Pinpoint the cell where the given text exists, returning its (X, Y) midpoint coordinate. 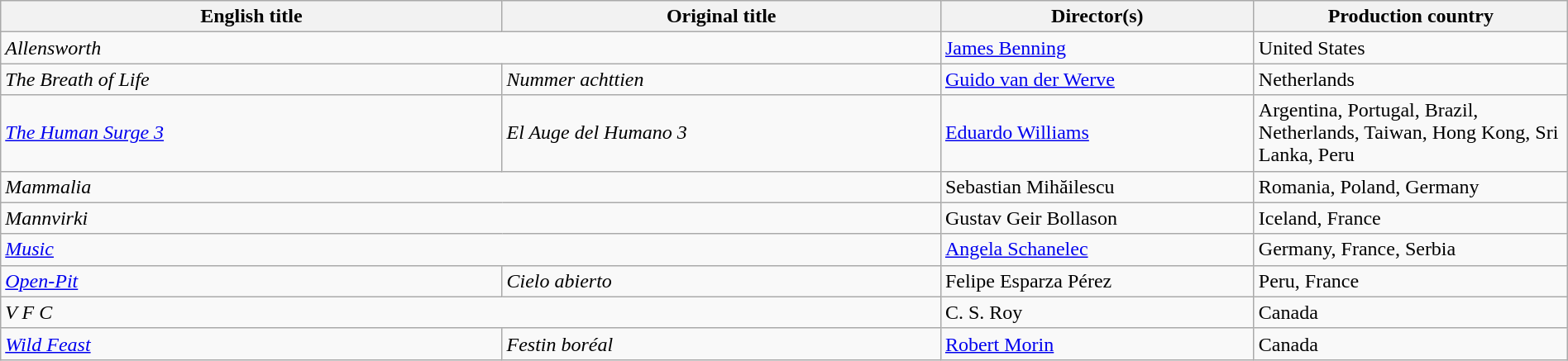
Gustav Geir Bollason (1097, 218)
Allensworth (471, 48)
Festin boréal (721, 344)
C. S. Roy (1097, 312)
James Benning (1097, 48)
Eduardo Williams (1097, 133)
Mannvirki (471, 218)
Open-Pit (251, 281)
Wild Feast (251, 344)
Iceland, France (1411, 218)
Felipe Esparza Pérez (1097, 281)
The Breath of Life (251, 79)
English title (251, 17)
Mammalia (471, 187)
Sebastian Mihăilescu (1097, 187)
United States (1411, 48)
V F C (471, 312)
Robert Morin (1097, 344)
Romania, Poland, Germany (1411, 187)
Production country (1411, 17)
Director(s) (1097, 17)
El Auge del Humano 3 (721, 133)
Angela Schanelec (1097, 249)
The Human Surge 3 (251, 133)
Netherlands (1411, 79)
Cielo abierto (721, 281)
Peru, France (1411, 281)
Germany, France, Serbia (1411, 249)
Music (471, 249)
Argentina, Portugal, Brazil, Netherlands, Taiwan, Hong Kong, Sri Lanka, Peru (1411, 133)
Guido van der Werve (1097, 79)
Nummer achttien (721, 79)
Original title (721, 17)
